Return (X, Y) of the center of cell containing provided text 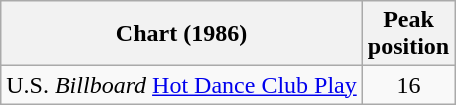
Chart (1986) (182, 34)
U.S. Billboard Hot Dance Club Play (182, 85)
Peakposition (408, 34)
16 (408, 85)
